Return [X, Y] of the center of cell containing provided text 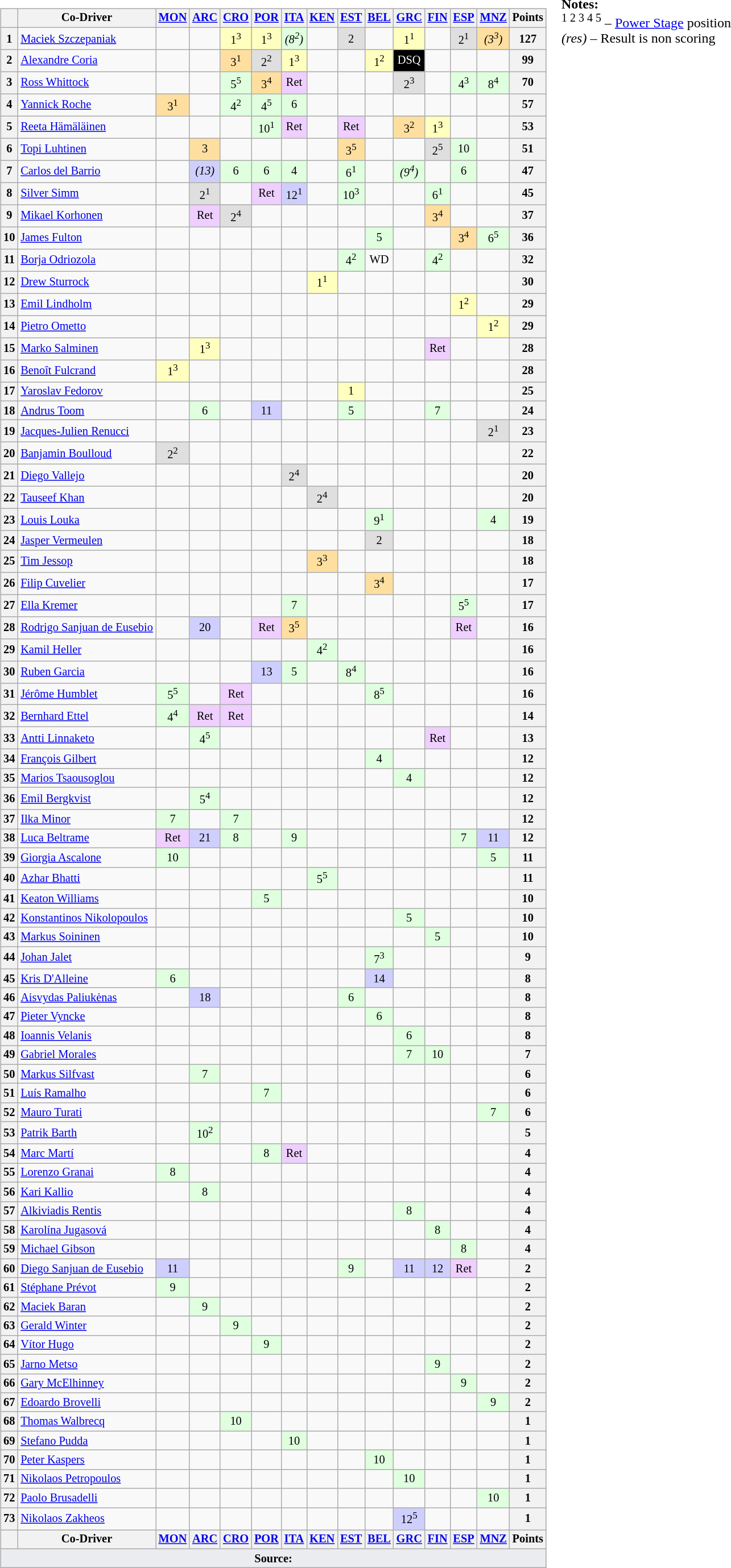
49 [9, 1055]
85 [379, 694]
Kris D'Alleine [86, 978]
Borja Odriozola [86, 260]
Silver Simm [86, 193]
Azhar Bhatti [86, 878]
Giorgia Ascalone [86, 857]
Alkiviadis Rentis [86, 1211]
Gerald Winter [86, 1326]
15 [9, 349]
68 [9, 1421]
Stéphane Prévot [86, 1288]
Pieter Vyncke [86, 1017]
52 [9, 1113]
Jarno Metso [86, 1364]
Luca Beltrame [86, 839]
(94) [410, 172]
Drew Sturrock [86, 282]
48 [9, 1036]
(13) [205, 172]
Tauseef Khan [86, 498]
Carlos del Barrio [86, 172]
91 [379, 520]
(33) [494, 39]
Rodrigo Sanjuan de Eusebio [86, 628]
Peter Kaspers [86, 1460]
Kamil Heller [86, 649]
Thomas Walbrecq [86, 1421]
Ella Kremer [86, 605]
Stefano Pudda [86, 1441]
Ilka Minor [86, 819]
Maciek Baran [86, 1306]
Karolína Jugasová [86, 1230]
Mauro Turati [86, 1113]
26 [9, 583]
Tim Jessop [86, 561]
Marios Tsaousoglou [86, 778]
Emil Bergkvist [86, 798]
Source: [273, 1558]
127 [528, 39]
Emil Lindholm [86, 305]
Louis Louka [86, 520]
56 [9, 1192]
Pietro Ometto [86, 326]
67 [9, 1403]
46 [9, 998]
Diego Sanjuan de Eusebio [86, 1268]
Konstantinos Nikolopoulos [86, 918]
Marc Martí [86, 1154]
Gabriel Morales [86, 1055]
66 [9, 1383]
Markus Silfvast [86, 1074]
Nikolaos Zakheos [86, 1519]
Diego Vallejo [86, 475]
James Fulton [86, 238]
62 [9, 1306]
Jasper Vermeulen [86, 541]
Bernhard Ettel [86, 716]
Ross Whittock [86, 83]
38 [9, 839]
Marko Salminen [86, 349]
Alexandre Coria [86, 60]
Lorenzo Granai [86, 1173]
59 [9, 1249]
72 [9, 1498]
99 [528, 60]
Andrus Toom [86, 410]
Vítor Hugo [86, 1345]
103 [351, 193]
DSQ [410, 60]
27 [9, 605]
71 [9, 1479]
41 [9, 899]
Luís Ramalho [86, 1093]
Keaton Williams [86, 899]
(82) [294, 39]
Mikael Korhonen [86, 216]
Banjamin Boulloud [86, 454]
60 [9, 1268]
Benoît Fulcrand [86, 371]
69 [9, 1441]
Patrik Barth [86, 1133]
Jacques-Julien Renucci [86, 431]
Jérôme Humblet [86, 694]
Michael Gibson [86, 1249]
39 [9, 857]
121 [294, 193]
58 [9, 1230]
Topi Luhtinen [86, 149]
François Gilbert [86, 759]
Reeta Hämäläinen [86, 127]
101 [266, 127]
WD [379, 260]
Yannick Roche [86, 105]
Ioannis Velanis [86, 1036]
Yaroslav Fedorov [86, 392]
102 [205, 1133]
Maciek Szczepaniak [86, 39]
Markus Soininen [86, 937]
Kari Kallio [86, 1192]
Johan Jalet [86, 957]
Edoardo Brovelli [86, 1403]
Paolo Brusadelli [86, 1498]
Filip Cuvelier [86, 583]
64 [9, 1345]
Nikolaos Petropoulos [86, 1479]
63 [9, 1326]
Antti Linnaketo [86, 738]
Aisvydas Paliukėnas [86, 998]
Gary McElhinney [86, 1383]
125 [410, 1519]
40 [9, 878]
50 [9, 1074]
Ruben Garcia [86, 672]
